Search for the cell housing the specified text and yield its [X, Y] center coordinate. 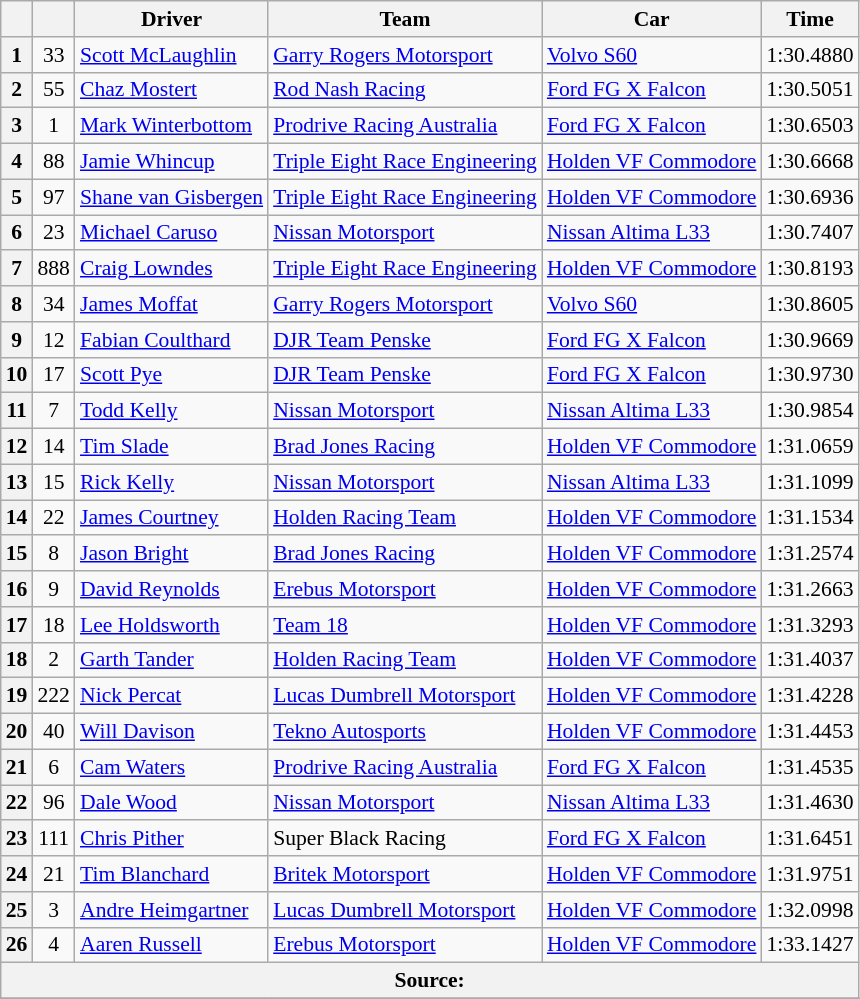
1:31.2663 [810, 589]
Rod Nash Racing [405, 90]
1:30.9854 [810, 411]
11 [17, 411]
1:33.1427 [810, 945]
40 [54, 732]
Super Black Racing [405, 839]
5 [17, 197]
33 [54, 55]
1:30.6936 [810, 197]
Team 18 [405, 625]
1:31.1534 [810, 518]
1:31.1099 [810, 482]
1:31.6451 [810, 839]
James Courtney [172, 518]
James Moffat [172, 304]
Chaz Mostert [172, 90]
1:31.9751 [810, 874]
Britek Motorsport [405, 874]
Will Davison [172, 732]
1:31.2574 [810, 554]
Todd Kelly [172, 411]
Nick Percat [172, 696]
888 [54, 269]
26 [17, 945]
Jason Bright [172, 554]
Shane van Gisbergen [172, 197]
Driver [172, 19]
96 [54, 803]
55 [54, 90]
Scott Pye [172, 375]
1:31.4037 [810, 660]
Cam Waters [172, 767]
222 [54, 696]
Garth Tander [172, 660]
1:30.8193 [810, 269]
Mark Winterbottom [172, 126]
Tim Slade [172, 447]
David Reynolds [172, 589]
Tim Blanchard [172, 874]
10 [17, 375]
1:30.6668 [810, 162]
1:31.0659 [810, 447]
Andre Heimgartner [172, 910]
Craig Lowndes [172, 269]
19 [17, 696]
13 [17, 482]
34 [54, 304]
1:30.9669 [810, 340]
25 [17, 910]
Team [405, 19]
1:31.4453 [810, 732]
1:30.8605 [810, 304]
1:31.4630 [810, 803]
1:30.4880 [810, 55]
Chris Pither [172, 839]
Dale Wood [172, 803]
16 [17, 589]
20 [17, 732]
Car [652, 19]
111 [54, 839]
1:31.3293 [810, 625]
Jamie Whincup [172, 162]
1:30.5051 [810, 90]
Lee Holdsworth [172, 625]
24 [17, 874]
97 [54, 197]
Michael Caruso [172, 233]
88 [54, 162]
1:30.9730 [810, 375]
1:31.4228 [810, 696]
1:30.7407 [810, 233]
Tekno Autosports [405, 732]
Scott McLaughlin [172, 55]
Source: [430, 981]
Rick Kelly [172, 482]
Time [810, 19]
1:32.0998 [810, 910]
Fabian Coulthard [172, 340]
1:30.6503 [810, 126]
1:31.4535 [810, 767]
Aaren Russell [172, 945]
